Search for the cell housing the specified text and yield its [x, y] center coordinate. 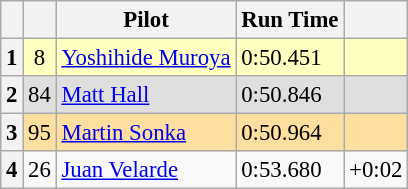
Matt Hall [146, 95]
26 [40, 170]
Pilot [146, 20]
Yoshihide Muroya [146, 58]
0:50.846 [290, 95]
1 [12, 58]
Juan Velarde [146, 170]
Run Time [290, 20]
2 [12, 95]
84 [40, 95]
8 [40, 58]
+0:02 [376, 170]
95 [40, 133]
0:53.680 [290, 170]
0:50.451 [290, 58]
0:50.964 [290, 133]
4 [12, 170]
3 [12, 133]
Martin Sonka [146, 133]
